Search for the cell housing the specified text and yield its [x, y] center coordinate. 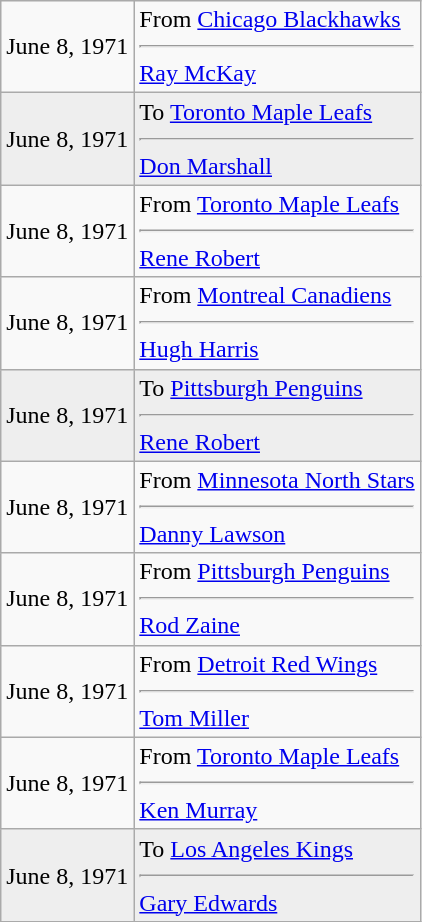
From Toronto Maple LeafsKen Murray [277, 783]
From Toronto Maple LeafsRene Robert [277, 231]
From Pittsburgh PenguinsRod Zaine [277, 599]
From Montreal CanadiensHugh Harris [277, 323]
From Chicago BlackhawksRay McKay [277, 47]
From Detroit Red WingsTom Miller [277, 691]
To Pittsburgh PenguinsRene Robert [277, 415]
To Toronto Maple LeafsDon Marshall [277, 139]
From Minnesota North StarsDanny Lawson [277, 507]
To Los Angeles KingsGary Edwards [277, 875]
